Return the (X, Y) coordinate for the center point of the cell that contains the specified text.  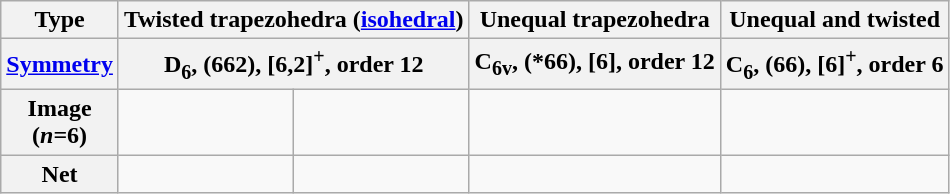
C6v, (*66), [6], order 12 (594, 64)
Twisted trapezohedra (isohedral) (294, 20)
Net (60, 174)
Unequal trapezohedra (594, 20)
D6, (662), [6,2]+, order 12 (294, 64)
Unequal and twisted (834, 20)
C6, (66), [6]+, order 6 (834, 64)
Symmetry (60, 64)
Type (60, 20)
Image(n=6) (60, 122)
